Pinpoint the cell where the given text exists, returning its (X, Y) midpoint coordinate. 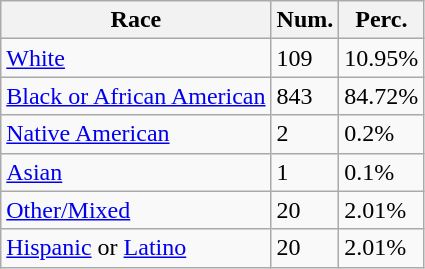
0.2% (382, 134)
White (136, 58)
Perc. (382, 20)
Black or African American (136, 96)
Other/Mixed (136, 210)
Race (136, 20)
Native American (136, 134)
2 (305, 134)
Asian (136, 172)
0.1% (382, 172)
843 (305, 96)
Num. (305, 20)
1 (305, 172)
84.72% (382, 96)
Hispanic or Latino (136, 248)
109 (305, 58)
10.95% (382, 58)
